For the text-containing cell, return its midpoint in (x, y) coordinate format. 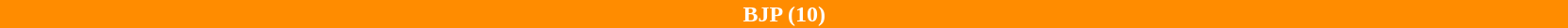
BJP (10) (784, 14)
